Detect which cell encompasses the target text, then output its (X, Y) center coordinate. 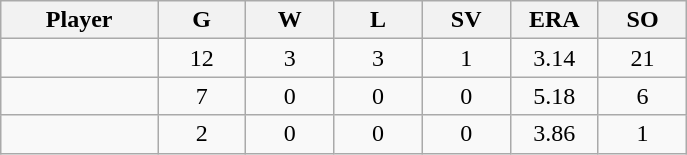
3.86 (554, 134)
12 (202, 58)
21 (642, 58)
SV (466, 20)
2 (202, 134)
W (290, 20)
G (202, 20)
5.18 (554, 96)
Player (80, 20)
L (378, 20)
3.14 (554, 58)
7 (202, 96)
SO (642, 20)
ERA (554, 20)
6 (642, 96)
